Extract the (X, Y) coordinate from the center of the cell holding the provided text.  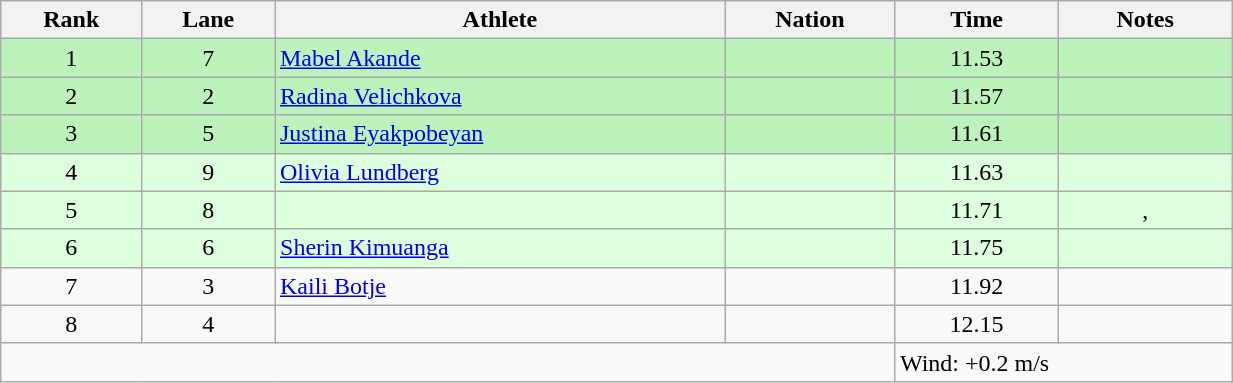
12.15 (976, 324)
Radina Velichkova (500, 96)
9 (208, 172)
Mabel Akande (500, 58)
11.75 (976, 248)
, (1146, 210)
11.53 (976, 58)
1 (72, 58)
Rank (72, 20)
Justina Eyakpobeyan (500, 134)
11.92 (976, 286)
Notes (1146, 20)
Olivia Lundberg (500, 172)
11.57 (976, 96)
11.63 (976, 172)
Sherin Kimuanga (500, 248)
Athlete (500, 20)
Wind: +0.2 m/s (1062, 362)
Kaili Botje (500, 286)
Time (976, 20)
Lane (208, 20)
11.61 (976, 134)
11.71 (976, 210)
Nation (810, 20)
